Scan for the cell matching the given text and deliver its [x, y] coordinate at center. 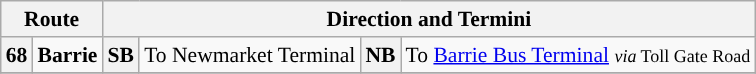
Barrie [67, 55]
To Newmarket Terminal [250, 55]
SB [122, 55]
68 [17, 55]
To Barrie Bus Terminal via Toll Gate Road [578, 55]
NB [380, 55]
Route [52, 19]
Direction and Termini [430, 19]
